Provide the (x, y) coordinate of the cell's center where the given text is located.  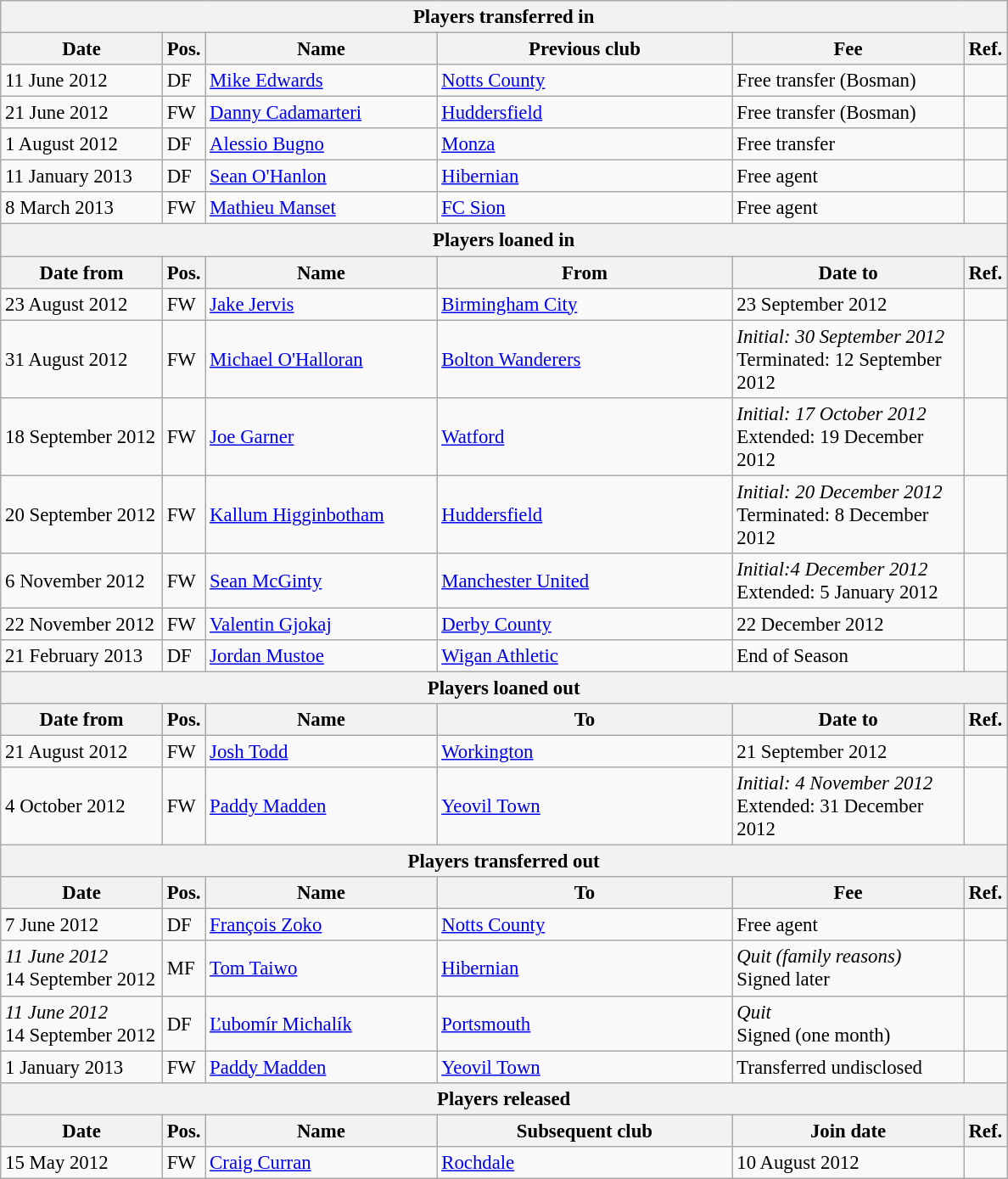
Portsmouth (585, 1024)
Jordan Mustoe (321, 656)
Tom Taiwo (321, 969)
22 November 2012 (81, 624)
18 September 2012 (81, 436)
Initial: 20 December 2012Terminated: 8 December 2012 (848, 514)
François Zoko (321, 925)
Initial: 30 September 2012Terminated: 12 September 2012 (848, 359)
Players released (504, 1098)
Jake Jervis (321, 304)
1 January 2013 (81, 1067)
23 September 2012 (848, 304)
Craig Curran (321, 1163)
Josh Todd (321, 752)
Previous club (585, 49)
23 August 2012 (81, 304)
Initial: 17 October 2012Extended: 19 December 2012 (848, 436)
Alessio Bugno (321, 144)
Quit (family reasons)Signed later (848, 969)
Mathieu Manset (321, 208)
Danny Cadamarteri (321, 113)
15 May 2012 (81, 1163)
21 June 2012 (81, 113)
4 October 2012 (81, 806)
Bolton Wanderers (585, 359)
Players loaned in (504, 240)
Monza (585, 144)
31 August 2012 (81, 359)
Valentin Gjokaj (321, 624)
Manchester United (585, 581)
21 August 2012 (81, 752)
From (585, 272)
MF (183, 969)
22 December 2012 (848, 624)
Subsequent club (585, 1131)
End of Season (848, 656)
21 February 2013 (81, 656)
Workington (585, 752)
Birmingham City (585, 304)
Players transferred out (504, 862)
Initial:4 December 2012Extended: 5 January 2012 (848, 581)
1 August 2012 (81, 144)
21 September 2012 (848, 752)
Ľubomír Michalík (321, 1024)
Sean O'Hanlon (321, 177)
QuitSigned (one month) (848, 1024)
11 June 2012 (81, 81)
Wigan Athletic (585, 656)
Players transferred in (504, 17)
Kallum Higginbotham (321, 514)
Joe Garner (321, 436)
6 November 2012 (81, 581)
Rochdale (585, 1163)
20 September 2012 (81, 514)
8 March 2013 (81, 208)
Mike Edwards (321, 81)
Free transfer (848, 144)
10 August 2012 (848, 1163)
Michael O'Halloran (321, 359)
7 June 2012 (81, 925)
FC Sion (585, 208)
11 January 2013 (81, 177)
Initial: 4 November 2012Extended: 31 December 2012 (848, 806)
Players loaned out (504, 688)
Derby County (585, 624)
Transferred undisclosed (848, 1067)
Join date (848, 1131)
Sean McGinty (321, 581)
Watford (585, 436)
